Return the (x, y) coordinate for the center point of the cell that contains the specified text.  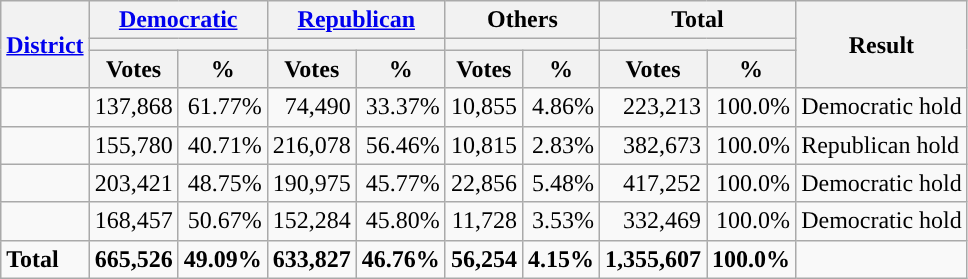
74,490 (312, 107)
332,469 (652, 221)
203,421 (134, 183)
382,673 (652, 145)
56,254 (484, 259)
190,975 (312, 183)
40.71% (222, 145)
Others (522, 20)
168,457 (134, 221)
45.80% (400, 221)
11,728 (484, 221)
45.77% (400, 183)
4.86% (560, 107)
61.77% (222, 107)
2.83% (560, 145)
46.76% (400, 259)
665,526 (134, 259)
Republican (356, 20)
33.37% (400, 107)
56.46% (400, 145)
1,355,607 (652, 259)
4.15% (560, 259)
10,855 (484, 107)
49.09% (222, 259)
223,213 (652, 107)
155,780 (134, 145)
50.67% (222, 221)
District (45, 44)
137,868 (134, 107)
22,856 (484, 183)
152,284 (312, 221)
3.53% (560, 221)
Democratic (178, 20)
417,252 (652, 183)
216,078 (312, 145)
Result (882, 44)
48.75% (222, 183)
5.48% (560, 183)
Republican hold (882, 145)
633,827 (312, 259)
10,815 (484, 145)
